Identify which cell holds the provided text, then report its [x, y] central coordinate. 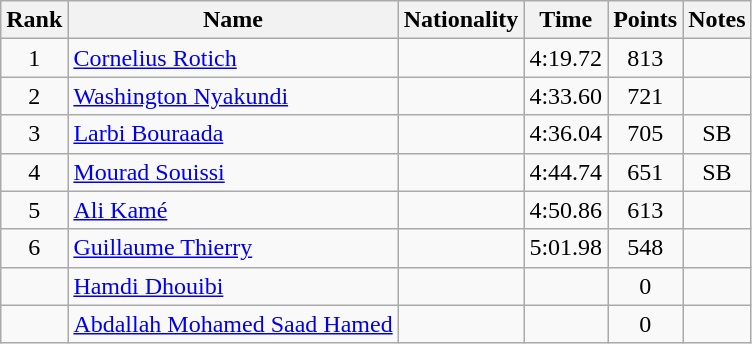
Name [233, 20]
6 [34, 248]
Time [566, 20]
813 [646, 58]
5 [34, 210]
Nationality [461, 20]
Rank [34, 20]
Washington Nyakundi [233, 96]
Cornelius Rotich [233, 58]
3 [34, 134]
1 [34, 58]
4 [34, 172]
Points [646, 20]
Ali Kamé [233, 210]
548 [646, 248]
4:33.60 [566, 96]
2 [34, 96]
613 [646, 210]
4:50.86 [566, 210]
651 [646, 172]
705 [646, 134]
Larbi Bouraada [233, 134]
4:44.74 [566, 172]
5:01.98 [566, 248]
721 [646, 96]
Abdallah Mohamed Saad Hamed [233, 324]
4:36.04 [566, 134]
4:19.72 [566, 58]
Notes [717, 20]
Mourad Souissi [233, 172]
Guillaume Thierry [233, 248]
Hamdi Dhouibi [233, 286]
